Extract the [X, Y] coordinate from the center of the cell holding the provided text.  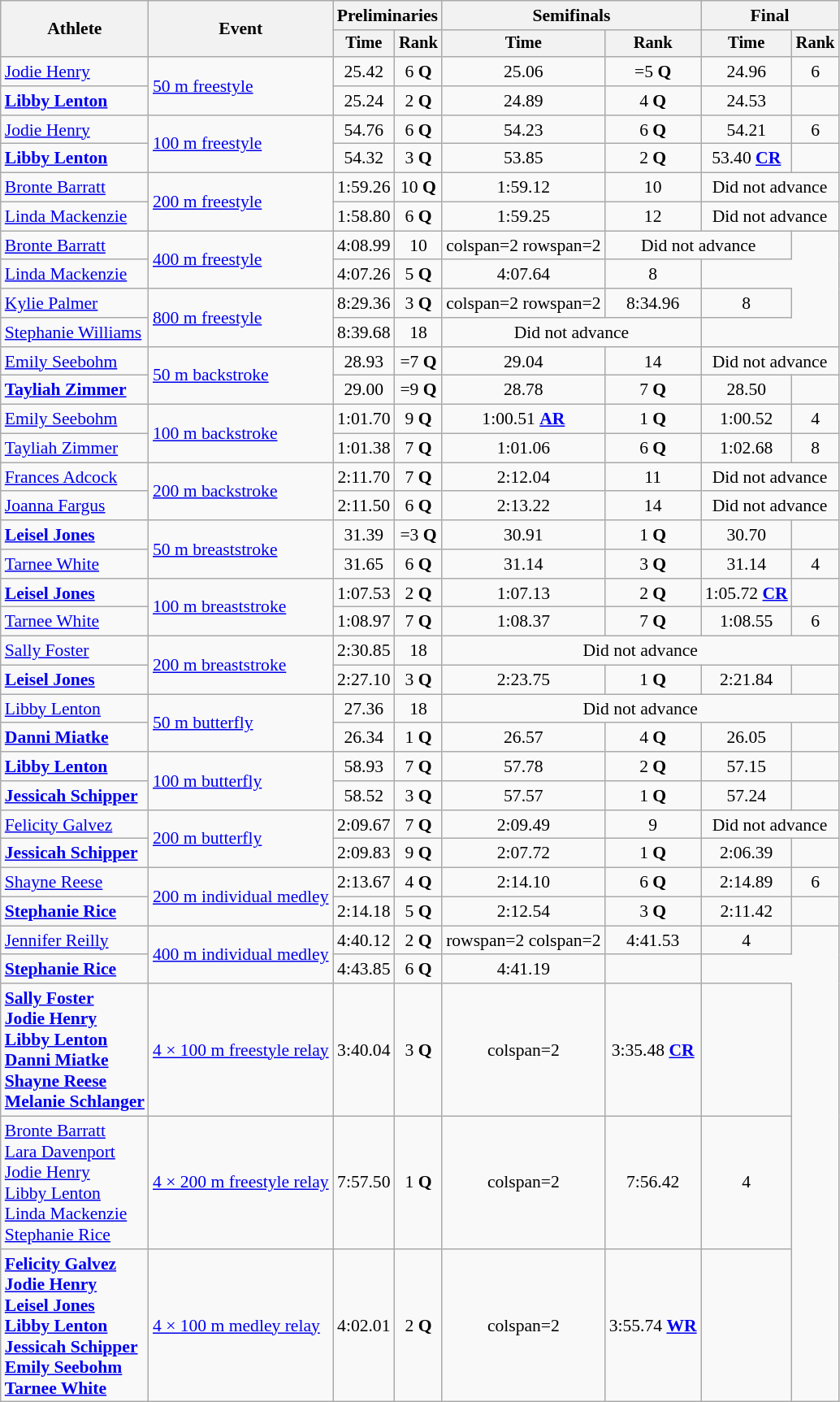
Shayne Reese [75, 883]
Event [240, 29]
100 m freestyle [240, 145]
1:02.68 [747, 449]
4:08.99 [364, 245]
25.06 [523, 72]
8:34.96 [653, 303]
Sally Foster [75, 651]
Preliminaries [388, 15]
1:08.97 [364, 622]
=5 Q [653, 72]
3:35.48 CR [653, 1050]
2:09.49 [523, 825]
9 [653, 825]
Kylie Palmer [75, 303]
12 [653, 217]
3:40.04 [364, 1050]
2:12.04 [523, 477]
2:14.18 [364, 912]
Danni Miatke [75, 738]
24.89 [523, 101]
1:59.26 [364, 188]
1:00.52 [747, 419]
57.15 [747, 766]
50 m breaststroke [240, 549]
24.53 [747, 101]
Stephanie Williams [75, 332]
1:01.70 [364, 419]
26.05 [747, 738]
2:11.70 [364, 477]
2:11.50 [364, 506]
400 m individual medley [240, 954]
4 × 100 m freestyle relay [240, 1050]
57.57 [523, 796]
2:14.89 [747, 883]
54.21 [747, 130]
rowspan=2 colspan=2 [523, 940]
4:43.85 [364, 970]
54.23 [523, 130]
1:59.25 [523, 217]
8:39.68 [364, 332]
Sally FosterJodie HenryLibby LentonDanni MiatkeShayne ReeseMelanie Schlanger [75, 1050]
30.91 [523, 535]
2:12.54 [523, 912]
7:57.50 [364, 1183]
=9 Q [418, 390]
1:05.72 CR [747, 593]
2:23.75 [523, 680]
31.39 [364, 535]
1:01.38 [364, 449]
=7 Q [418, 362]
200 m breaststroke [240, 665]
1:07.13 [523, 593]
29.04 [523, 362]
200 m butterfly [240, 839]
400 m freestyle [240, 260]
100 m breaststroke [240, 608]
1:59.12 [523, 188]
25.24 [364, 101]
28.93 [364, 362]
26.34 [364, 738]
50 m butterfly [240, 723]
7:56.42 [653, 1183]
24.96 [747, 72]
Semifinals [572, 15]
2:13.67 [364, 883]
Athlete [75, 29]
58.52 [364, 796]
2:13.22 [523, 506]
11 [653, 477]
31.65 [364, 564]
53.40 CR [747, 158]
4:07.26 [364, 275]
29.00 [364, 390]
28.50 [747, 390]
4:41.53 [653, 940]
2:14.10 [523, 883]
4 × 200 m freestyle relay [240, 1183]
200 m individual medley [240, 897]
1:08.55 [747, 622]
2:27.10 [364, 680]
2:06.39 [747, 853]
2:09.67 [364, 825]
1:08.37 [523, 622]
1:00.51 AR [523, 419]
2:11.42 [747, 912]
4:40.12 [364, 940]
1:07.53 [364, 593]
100 m butterfly [240, 780]
Felicity Galvez [75, 825]
53.85 [523, 158]
50 m freestyle [240, 86]
200 m freestyle [240, 202]
57.78 [523, 766]
26.57 [523, 738]
27.36 [364, 709]
Final [770, 15]
100 m backstroke [240, 434]
Bronte BarrattLara DavenportJodie HenryLibby LentonLinda MackenzieStephanie Rice [75, 1183]
2:21.84 [747, 680]
Joanna Fargus [75, 506]
2:30.85 [364, 651]
54.76 [364, 130]
=3 Q [418, 535]
28.78 [523, 390]
4:41.19 [523, 970]
2:07.72 [523, 853]
Frances Adcock [75, 477]
30.70 [747, 535]
10 Q [418, 188]
1:01.06 [523, 449]
4:07.64 [523, 275]
57.24 [747, 796]
200 m backstroke [240, 491]
1:58.80 [364, 217]
800 m freestyle [240, 317]
25.42 [364, 72]
Jennifer Reilly [75, 940]
54.32 [364, 158]
2:09.83 [364, 853]
58.93 [364, 766]
8:29.36 [364, 303]
50 m backstroke [240, 375]
